Return [X, Y] of the center of cell containing provided text 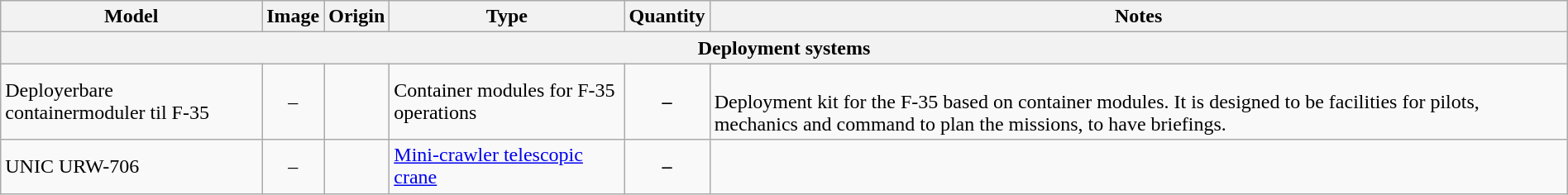
Origin [357, 17]
Deployment systems [784, 48]
Image [293, 17]
Model [131, 17]
Quantity [667, 17]
Notes [1138, 17]
Mini-crawler telescopic crane [507, 167]
Container modules for F-35 operations [507, 102]
UNIC URW-706 [131, 167]
Deployerbare containermoduler til F-35 [131, 102]
Type [507, 17]
